For the text-containing cell, return its midpoint in (X, Y) coordinate format. 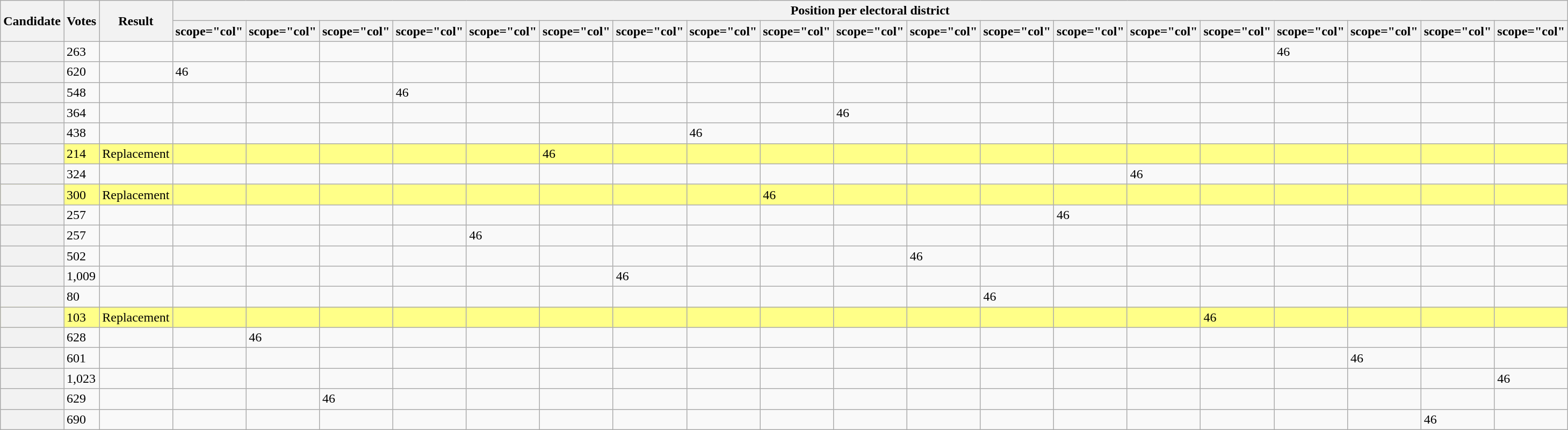
324 (81, 174)
80 (81, 297)
1,009 (81, 276)
620 (81, 72)
601 (81, 358)
690 (81, 419)
Candidate (32, 21)
Votes (81, 21)
300 (81, 194)
1,023 (81, 378)
263 (81, 52)
502 (81, 256)
438 (81, 133)
628 (81, 338)
629 (81, 399)
364 (81, 113)
103 (81, 317)
Position per electoral district (870, 11)
548 (81, 92)
214 (81, 154)
Result (136, 21)
